For the text-containing cell, return its midpoint in [x, y] coordinate format. 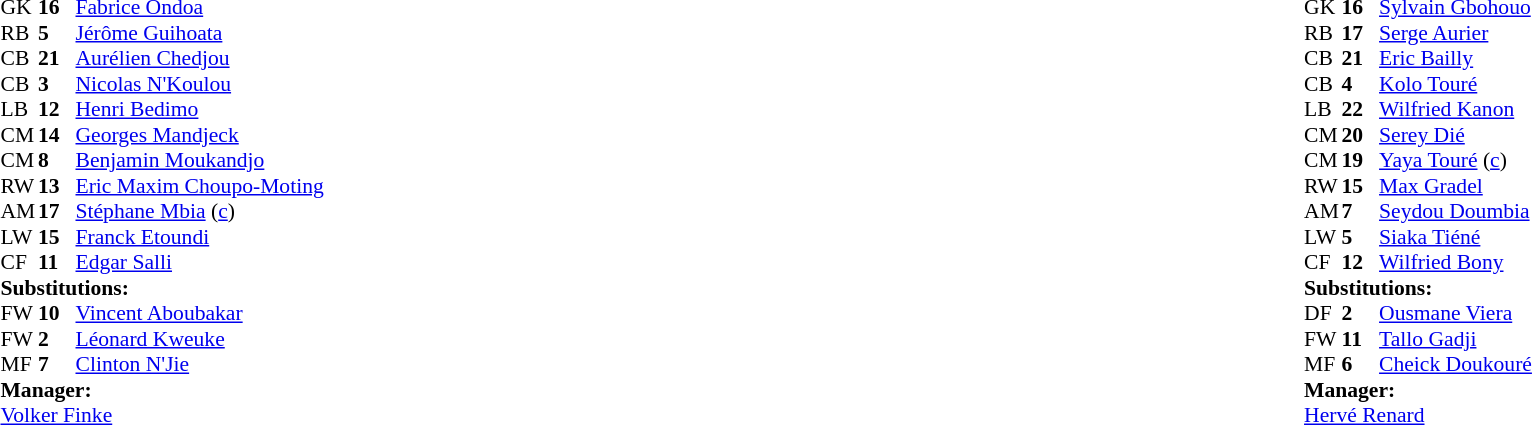
13 [57, 186]
Wilfried Bony [1456, 263]
Seydou Doumbia [1456, 211]
4 [1361, 84]
Nicolas N'Koulou [200, 84]
Georges Mandjeck [200, 135]
Serey Dié [1456, 135]
10 [57, 313]
Serge Aurier [1456, 33]
20 [1361, 135]
Ousmane Viera [1456, 313]
Jérôme Guihoata [200, 33]
Benjamin Moukandjo [200, 161]
Siaka Tiéné [1456, 237]
Eric Bailly [1456, 59]
Kolo Touré [1456, 84]
DF [1323, 313]
14 [57, 135]
Cheick Doukouré [1456, 365]
Aurélien Chedjou [200, 59]
8 [57, 161]
Tallo Gadji [1456, 339]
22 [1361, 109]
Yaya Touré (c) [1456, 161]
Wilfried Kanon [1456, 109]
Léonard Kweuke [200, 339]
Clinton N'Jie [200, 365]
Max Gradel [1456, 186]
6 [1361, 365]
Stéphane Mbia (c) [200, 211]
Vincent Aboubakar [200, 313]
Henri Bedimo [200, 109]
Edgar Salli [200, 263]
Franck Etoundi [200, 237]
Eric Maxim Choupo-Moting [200, 186]
3 [57, 84]
19 [1361, 161]
